Provide the [X, Y] coordinate of the cell's center where the given text is located.  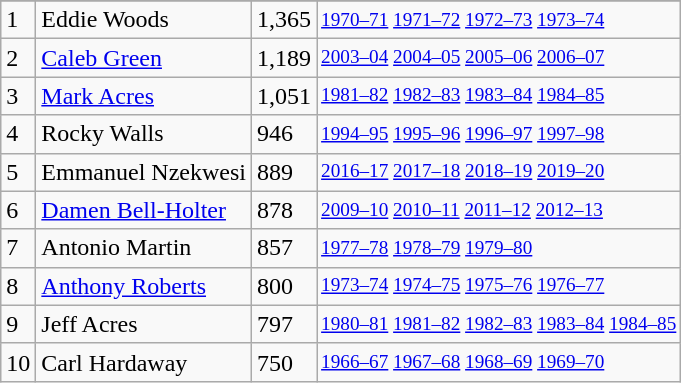
1,051 [284, 96]
797 [284, 324]
1977–78 1978–79 1979–80 [499, 248]
Mark Acres [144, 96]
5 [18, 172]
2 [18, 58]
750 [284, 362]
Emmanuel Nzekwesi [144, 172]
Rocky Walls [144, 134]
1980–81 1981–82 1982–83 1983–84 1984–85 [499, 324]
2003–04 2004–05 2005–06 2006–07 [499, 58]
4 [18, 134]
1,189 [284, 58]
1973–74 1974–75 1975–76 1976–77 [499, 286]
10 [18, 362]
Jeff Acres [144, 324]
1966–67 1967–68 1968–69 1969–70 [499, 362]
1,365 [284, 20]
9 [18, 324]
Carl Hardaway [144, 362]
Damen Bell-Holter [144, 210]
857 [284, 248]
1981–82 1982–83 1983–84 1984–85 [499, 96]
Antonio Martin [144, 248]
2009–10 2010–11 2011–12 2012–13 [499, 210]
2016–17 2017–18 2018–19 2019–20 [499, 172]
3 [18, 96]
Eddie Woods [144, 20]
1994–95 1995–96 1996–97 1997–98 [499, 134]
7 [18, 248]
Anthony Roberts [144, 286]
8 [18, 286]
1970–71 1971–72 1972–73 1973–74 [499, 20]
889 [284, 172]
878 [284, 210]
Caleb Green [144, 58]
946 [284, 134]
6 [18, 210]
1 [18, 20]
800 [284, 286]
